Find where the given text appears and provide that cell's center as (X, Y) coordinate. 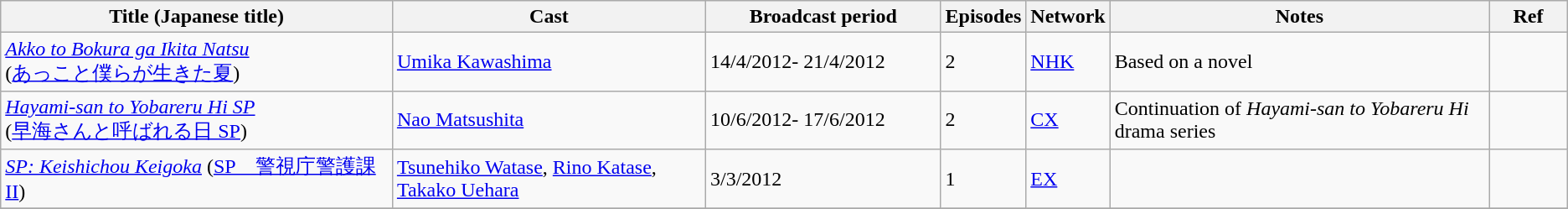
Hayami-san to Yobareru Hi SP (早海さんと呼ばれる日 SP) (197, 120)
Based on a novel (1300, 62)
SP: Keishichou Keigoka (SP 警視庁警護課II) (197, 179)
Notes (1300, 17)
Broadcast period (823, 17)
Nao Matsushita (549, 120)
Umika Kawashima (549, 62)
NHK (1068, 62)
Akko to Bokura ga Ikita Natsu (あっこと僕らが生きた夏) (197, 62)
3/3/2012 (823, 179)
Title (Japanese title) (197, 17)
10/6/2012- 17/6/2012 (823, 120)
14/4/2012- 21/4/2012 (823, 62)
Cast (549, 17)
Episodes (983, 17)
Network (1068, 17)
Ref (1529, 17)
Tsunehiko Watase, Rino Katase, Takako Uehara (549, 179)
1 (983, 179)
CX (1068, 120)
Continuation of Hayami-san to Yobareru Hi drama series (1300, 120)
EX (1068, 179)
